Provide the (x, y) coordinate of the cell's center where the given text is located.  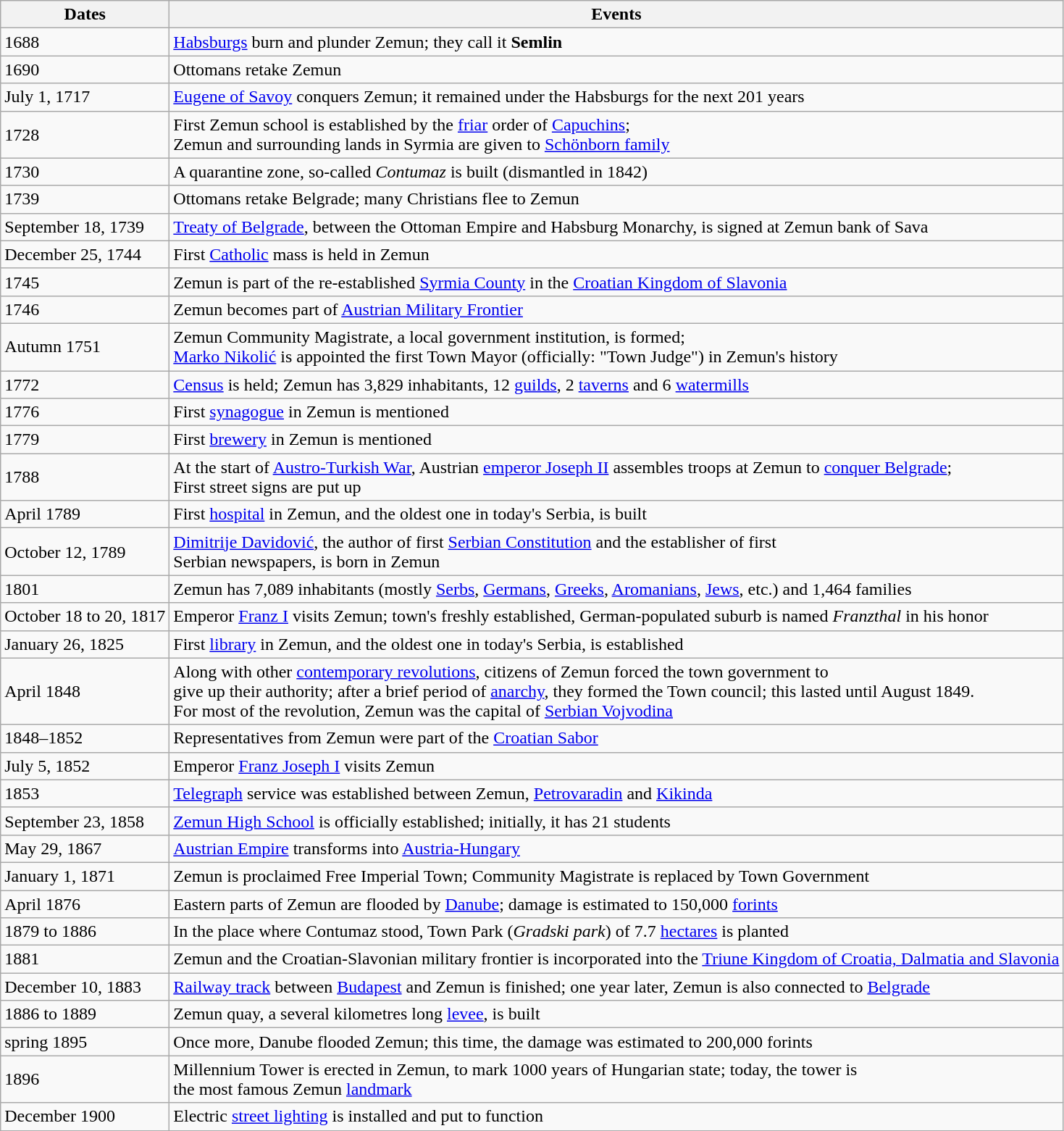
1881 (85, 959)
Eastern parts of Zemun are flooded by Danube; damage is estimated to 150,000 forints (616, 903)
Zemun has 7,089 inhabitants (mostly Serbs, Germans, Greeks, Aromanians, Jews, etc.) and 1,464 families (616, 589)
October 18 to 20, 1817 (85, 617)
At the start of Austro-Turkish War, Austrian emperor Joseph II assembles troops at Zemun to conquer Belgrade;First street signs are put up (616, 477)
April 1848 (85, 691)
1879 to 1886 (85, 932)
May 29, 1867 (85, 848)
Zemun becomes part of Austrian Military Frontier (616, 309)
Eugene of Savoy conquers Zemun; it remained under the Habsburgs for the next 201 years (616, 97)
July 5, 1852 (85, 766)
1848–1852 (85, 738)
Railway track between Budapest and Zemun is finished; one year later, Zemun is also connected to Belgrade (616, 987)
1896 (85, 1080)
1776 (85, 412)
Once more, Danube flooded Zemun; this time, the damage was estimated to 200,000 forints (616, 1042)
Zemun is part of the re-established Syrmia County in the Croatian Kingdom of Slavonia (616, 282)
spring 1895 (85, 1042)
Emperor Franz Joseph I visits Zemun (616, 766)
1801 (85, 589)
Treaty of Belgrade, between the Ottoman Empire and Habsburg Monarchy, is signed at Zemun bank of Sava (616, 227)
A quarantine zone, so-called Contumaz is built (dismantled in 1842) (616, 172)
Representatives from Zemun were part of the Croatian Sabor (616, 738)
First brewery in Zemun is mentioned (616, 440)
First hospital in Zemun, and the oldest one in today's Serbia, is built (616, 514)
First synagogue in Zemun is mentioned (616, 412)
Ottomans retake Zemun (616, 70)
In the place where Contumaz stood, Town Park (Gradski park) of 7.7 hectares is planted (616, 932)
Electric street lighting is installed and put to function (616, 1117)
Dimitrije Davidović, the author of first Serbian Constitution and the establisher of firstSerbian newspapers, is born in Zemun (616, 552)
1788 (85, 477)
Zemun High School is officially established; initially, it has 21 students (616, 821)
Ottomans retake Belgrade; many Christians flee to Zemun (616, 199)
January 26, 1825 (85, 644)
1779 (85, 440)
Habsburgs burn and plunder Zemun; they call it Semlin (616, 42)
October 12, 1789 (85, 552)
July 1, 1717 (85, 97)
Zemun and the Croatian-Slavonian military frontier is incorporated into the Triune Kingdom of Croatia, Dalmatia and Slavonia (616, 959)
September 18, 1739 (85, 227)
September 23, 1858 (85, 821)
1745 (85, 282)
1739 (85, 199)
First Catholic mass is held in Zemun (616, 254)
December 10, 1883 (85, 987)
1730 (85, 172)
1853 (85, 793)
1728 (85, 135)
Events (616, 14)
1746 (85, 309)
1772 (85, 385)
December 25, 1744 (85, 254)
Zemun is proclaimed Free Imperial Town; Community Magistrate is replaced by Town Government (616, 876)
Autumn 1751 (85, 346)
Telegraph service was established between Zemun, Petrovaradin and Kikinda (616, 793)
Zemun quay, a several kilometres long levee, is built (616, 1014)
April 1789 (85, 514)
Millennium Tower is erected in Zemun, to mark 1000 years of Hungarian state; today, the tower isthe most famous Zemun landmark (616, 1080)
Census is held; Zemun has 3,829 inhabitants, 12 guilds, 2 taverns and 6 watermills (616, 385)
Dates (85, 14)
April 1876 (85, 903)
1886 to 1889 (85, 1014)
First Zemun school is established by the friar order of Capuchins;Zemun and surrounding lands in Syrmia are given to Schönborn family (616, 135)
Emperor Franz I visits Zemun; town's freshly established, German-populated suburb is named Franzthal in his honor (616, 617)
January 1, 1871 (85, 876)
Austrian Empire transforms into Austria-Hungary (616, 848)
December 1900 (85, 1117)
1690 (85, 70)
First library in Zemun, and the oldest one in today's Serbia, is established (616, 644)
1688 (85, 42)
